Locate the cell with the specified text and output its [X, Y] center coordinate. 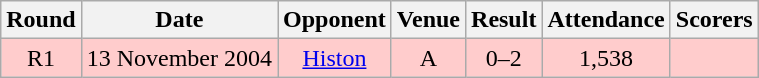
Scorers [714, 20]
1,538 [606, 58]
Attendance [606, 20]
13 November 2004 [179, 58]
Date [179, 20]
A [428, 58]
Venue [428, 20]
R1 [41, 58]
Histon [335, 58]
Result [504, 20]
Round [41, 20]
0–2 [504, 58]
Opponent [335, 20]
